Identify which cell holds the provided text, then report its [x, y] central coordinate. 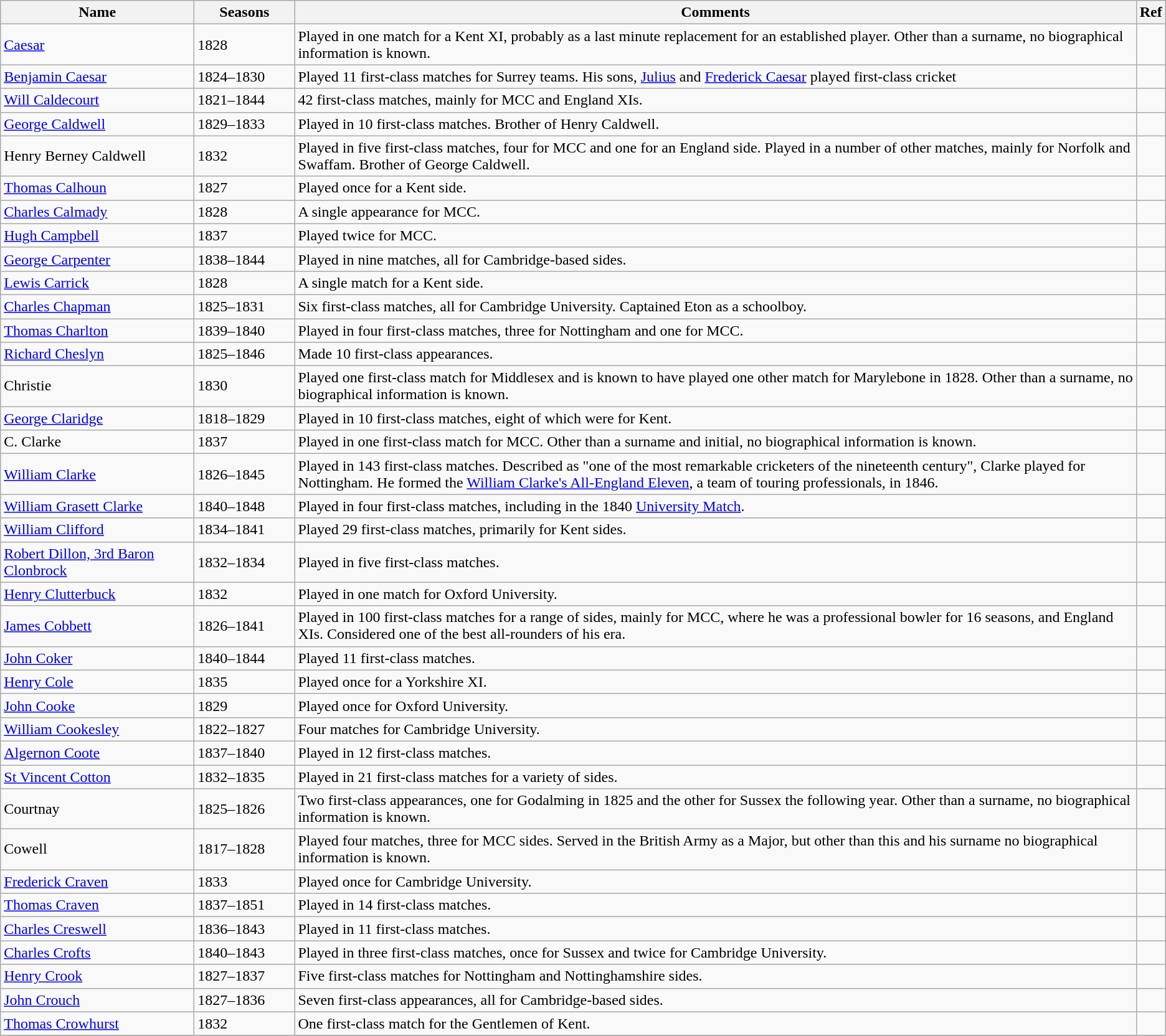
1822–1827 [244, 729]
Five first-class matches for Nottingham and Nottinghamshire sides. [715, 976]
Henry Berney Caldwell [97, 156]
1817–1828 [244, 849]
Played 11 first-class matches. [715, 658]
1835 [244, 682]
1826–1841 [244, 626]
A single appearance for MCC. [715, 212]
1833 [244, 882]
1832–1835 [244, 776]
Played in 11 first-class matches. [715, 929]
1839–1840 [244, 331]
1827 [244, 188]
Charles Creswell [97, 929]
William Grasett Clarke [97, 506]
1825–1831 [244, 306]
Thomas Crowhurst [97, 1024]
Richard Cheslyn [97, 354]
John Coker [97, 658]
Played 11 first-class matches for Surrey teams. His sons, Julius and Frederick Caesar played first-class cricket [715, 77]
Played once for Cambridge University. [715, 882]
Made 10 first-class appearances. [715, 354]
Played in three first-class matches, once for Sussex and twice for Cambridge University. [715, 953]
1829 [244, 705]
Played in 14 first-class matches. [715, 905]
One first-class match for the Gentlemen of Kent. [715, 1024]
Played in four first-class matches, three for Nottingham and one for MCC. [715, 331]
Played twice for MCC. [715, 235]
1827–1836 [244, 1000]
1818–1829 [244, 418]
Played in 10 first-class matches, eight of which were for Kent. [715, 418]
Algernon Coote [97, 753]
Frederick Craven [97, 882]
Four matches for Cambridge University. [715, 729]
C. Clarke [97, 442]
Robert Dillon, 3rd Baron Clonbrock [97, 562]
Christie [97, 386]
1838–1844 [244, 259]
Comments [715, 12]
George Claridge [97, 418]
1830 [244, 386]
Cowell [97, 849]
James Cobbett [97, 626]
Will Caldecourt [97, 100]
1821–1844 [244, 100]
1829–1833 [244, 124]
1836–1843 [244, 929]
Seven first-class appearances, all for Cambridge-based sides. [715, 1000]
Charles Crofts [97, 953]
William Cookesley [97, 729]
George Carpenter [97, 259]
Henry Crook [97, 976]
1837–1851 [244, 905]
Played in 12 first-class matches. [715, 753]
William Clarke [97, 474]
Played 29 first-class matches, primarily for Kent sides. [715, 530]
1840–1844 [244, 658]
Lewis Carrick [97, 283]
Thomas Craven [97, 905]
John Cooke [97, 705]
Played in five first-class matches. [715, 562]
Played in four first-class matches, including in the 1840 University Match. [715, 506]
1826–1845 [244, 474]
Courtnay [97, 809]
1832–1834 [244, 562]
Played once for a Kent side. [715, 188]
42 first-class matches, mainly for MCC and England XIs. [715, 100]
Seasons [244, 12]
1840–1843 [244, 953]
1825–1846 [244, 354]
Played once for a Yorkshire XI. [715, 682]
1837–1840 [244, 753]
Benjamin Caesar [97, 77]
1834–1841 [244, 530]
Played in one match for Oxford University. [715, 594]
Hugh Campbell [97, 235]
1824–1830 [244, 77]
Name [97, 12]
Played in 21 first-class matches for a variety of sides. [715, 776]
1840–1848 [244, 506]
John Crouch [97, 1000]
Six first-class matches, all for Cambridge University. Captained Eton as a schoolboy. [715, 306]
Thomas Calhoun [97, 188]
Thomas Charlton [97, 331]
Henry Cole [97, 682]
Charles Calmady [97, 212]
George Caldwell [97, 124]
Henry Clutterbuck [97, 594]
Played in nine matches, all for Cambridge-based sides. [715, 259]
William Clifford [97, 530]
Charles Chapman [97, 306]
A single match for a Kent side. [715, 283]
Caesar [97, 45]
1825–1826 [244, 809]
1827–1837 [244, 976]
St Vincent Cotton [97, 776]
Ref [1151, 12]
Played in one first-class match for MCC. Other than a surname and initial, no biographical information is known. [715, 442]
Played in 10 first-class matches. Brother of Henry Caldwell. [715, 124]
Played once for Oxford University. [715, 705]
